Provide the [x, y] coordinate of the cell's center where the given text is located.  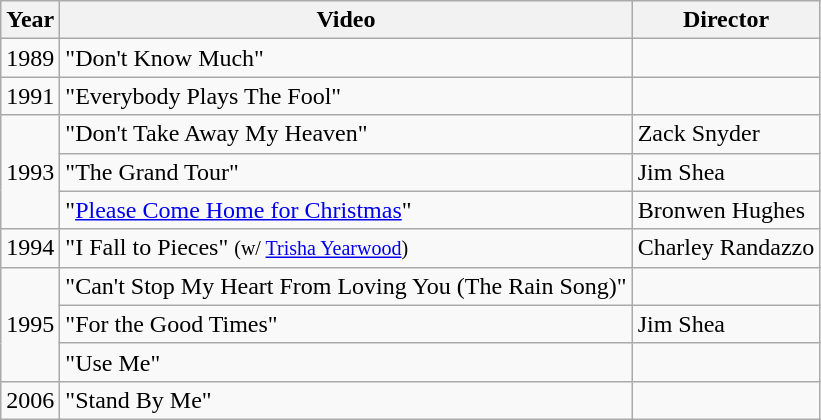
"The Grand Tour" [346, 172]
1994 [30, 248]
1991 [30, 96]
1989 [30, 58]
Year [30, 20]
Bronwen Hughes [726, 210]
"Stand By Me" [346, 400]
"Don't Know Much" [346, 58]
"Don't Take Away My Heaven" [346, 134]
1993 [30, 172]
"I Fall to Pieces" (w/ Trisha Yearwood) [346, 248]
Director [726, 20]
"Everybody Plays The Fool" [346, 96]
"Can't Stop My Heart From Loving You (The Rain Song)" [346, 286]
1995 [30, 324]
"Please Come Home for Christmas" [346, 210]
Charley Randazzo [726, 248]
Zack Snyder [726, 134]
"Use Me" [346, 362]
2006 [30, 400]
Video [346, 20]
"For the Good Times" [346, 324]
